Extract the [x, y] coordinate from the center of the cell holding the provided text.  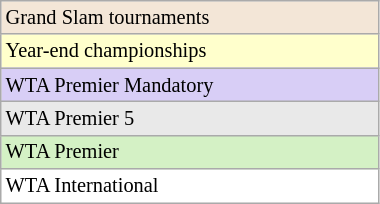
WTA Premier 5 [190, 118]
Year-end championships [190, 51]
WTA International [190, 186]
WTA Premier Mandatory [190, 85]
Grand Slam tournaments [190, 17]
WTA Premier [190, 152]
